Capture the cell that displays the provided text and extract its (X, Y) central coordinate. 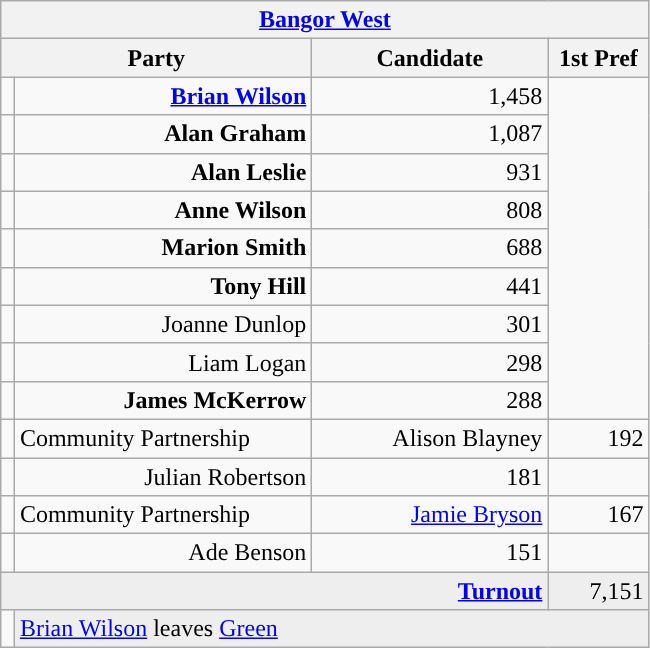
192 (598, 438)
Liam Logan (162, 362)
Bangor West (325, 20)
Turnout (274, 591)
Ade Benson (162, 553)
Alan Leslie (162, 172)
181 (430, 477)
301 (430, 324)
1,087 (430, 134)
Alan Graham (162, 134)
Marion Smith (162, 248)
7,151 (598, 591)
808 (430, 210)
Julian Robertson (162, 477)
167 (598, 515)
Alison Blayney (430, 438)
151 (430, 553)
Party (156, 58)
688 (430, 248)
James McKerrow (162, 400)
Brian Wilson (162, 96)
Joanne Dunlop (162, 324)
Anne Wilson (162, 210)
1st Pref (598, 58)
441 (430, 286)
288 (430, 400)
Jamie Bryson (430, 515)
Candidate (430, 58)
1,458 (430, 96)
298 (430, 362)
Brian Wilson leaves Green (332, 629)
931 (430, 172)
Tony Hill (162, 286)
